Determine the [x, y] coordinate at the center of the cell enclosing the given text.  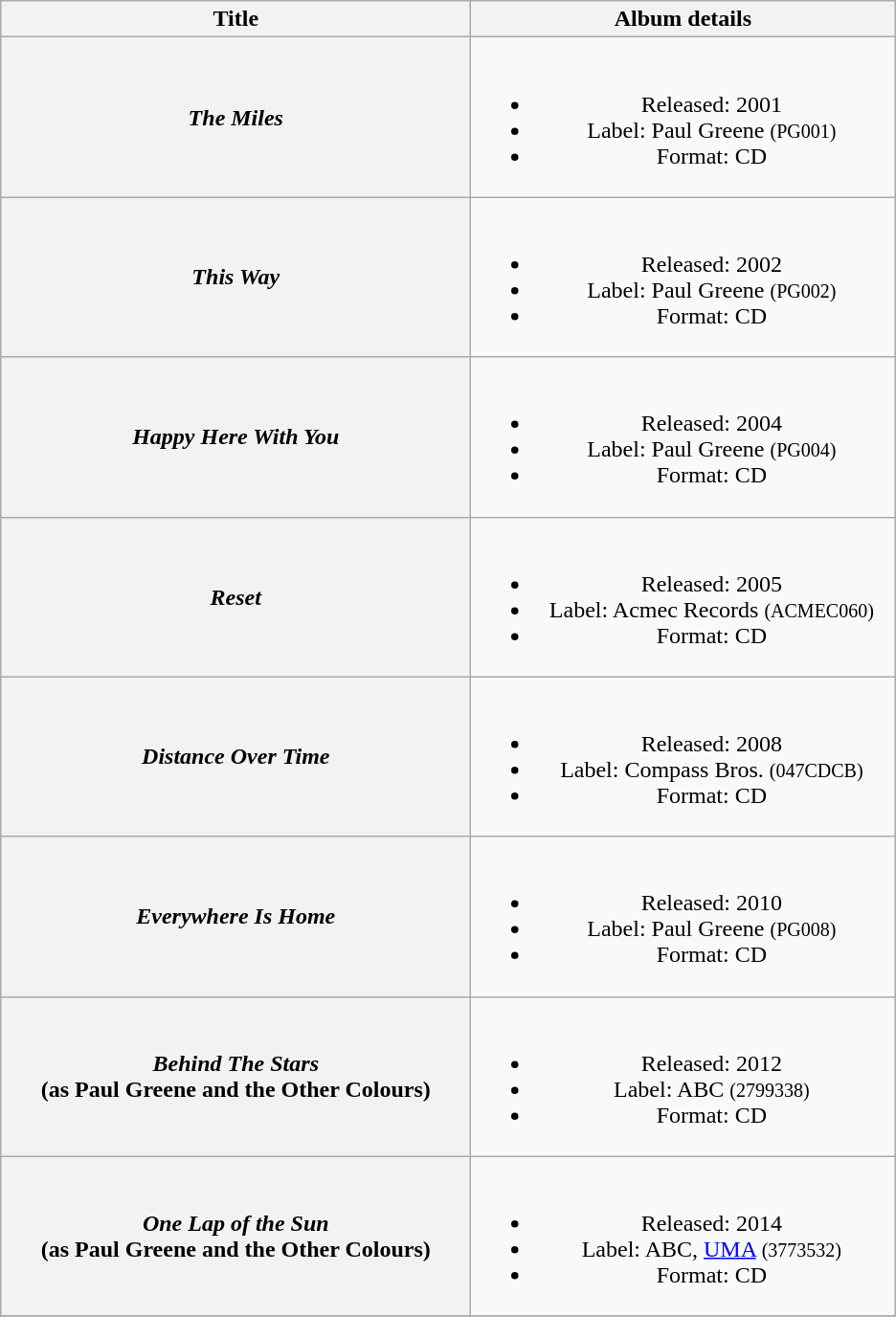
Title [235, 19]
Released: 2001Label: Paul Greene (PG001)Format: CD [683, 117]
Released: 2002Label: Paul Greene (PG002)Format: CD [683, 278]
This Way [235, 278]
Everywhere Is Home [235, 917]
Behind The Stars (as Paul Greene and the Other Colours) [235, 1076]
Released: 2008Label: Compass Bros. (047CDCB)Format: CD [683, 756]
Distance Over Time [235, 756]
Reset [235, 597]
Released: 2004Label: Paul Greene (PG004)Format: CD [683, 436]
Released: 2014Label: ABC, UMA (3773532)Format: CD [683, 1237]
Released: 2005Label: Acmec Records (ACMEC060)Format: CD [683, 597]
Released: 2012Label: ABC (2799338)Format: CD [683, 1076]
Album details [683, 19]
Released: 2010Label: Paul Greene (PG008)Format: CD [683, 917]
Happy Here With You [235, 436]
One Lap of the Sun (as Paul Greene and the Other Colours) [235, 1237]
The Miles [235, 117]
